Extract the [X, Y] coordinate from the center of the cell holding the provided text.  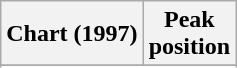
Peakposition [189, 34]
Chart (1997) [72, 34]
